Extract the [x, y] coordinate from the center of the cell holding the provided text.  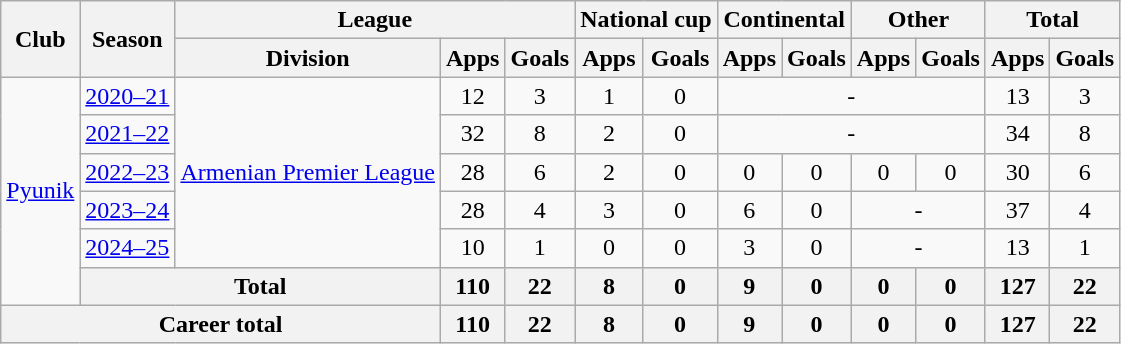
Season [128, 39]
10 [473, 248]
Career total [221, 324]
Armenian Premier League [308, 172]
Division [308, 58]
12 [473, 96]
30 [1017, 172]
2021–22 [128, 134]
37 [1017, 210]
Other [918, 20]
2020–21 [128, 96]
Club [40, 39]
2024–25 [128, 248]
National cup [646, 20]
Continental [784, 20]
2022–23 [128, 172]
2023–24 [128, 210]
34 [1017, 134]
32 [473, 134]
Pyunik [40, 191]
League [375, 20]
